Pinpoint the cell where the given text exists, returning its [x, y] midpoint coordinate. 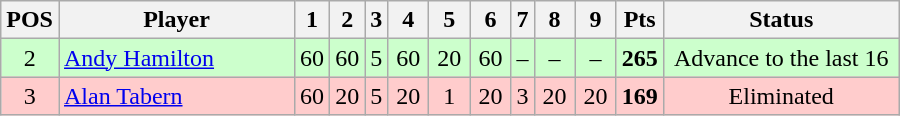
Advance to the last 16 [781, 58]
Alan Tabern [176, 96]
265 [640, 58]
Eliminated [781, 96]
Andy Hamilton [176, 58]
Pts [640, 20]
Status [781, 20]
8 [554, 20]
6 [490, 20]
Player [176, 20]
7 [522, 20]
169 [640, 96]
POS [30, 20]
9 [596, 20]
4 [408, 20]
